Find where the given text appears and provide that cell's center as [X, Y] coordinate. 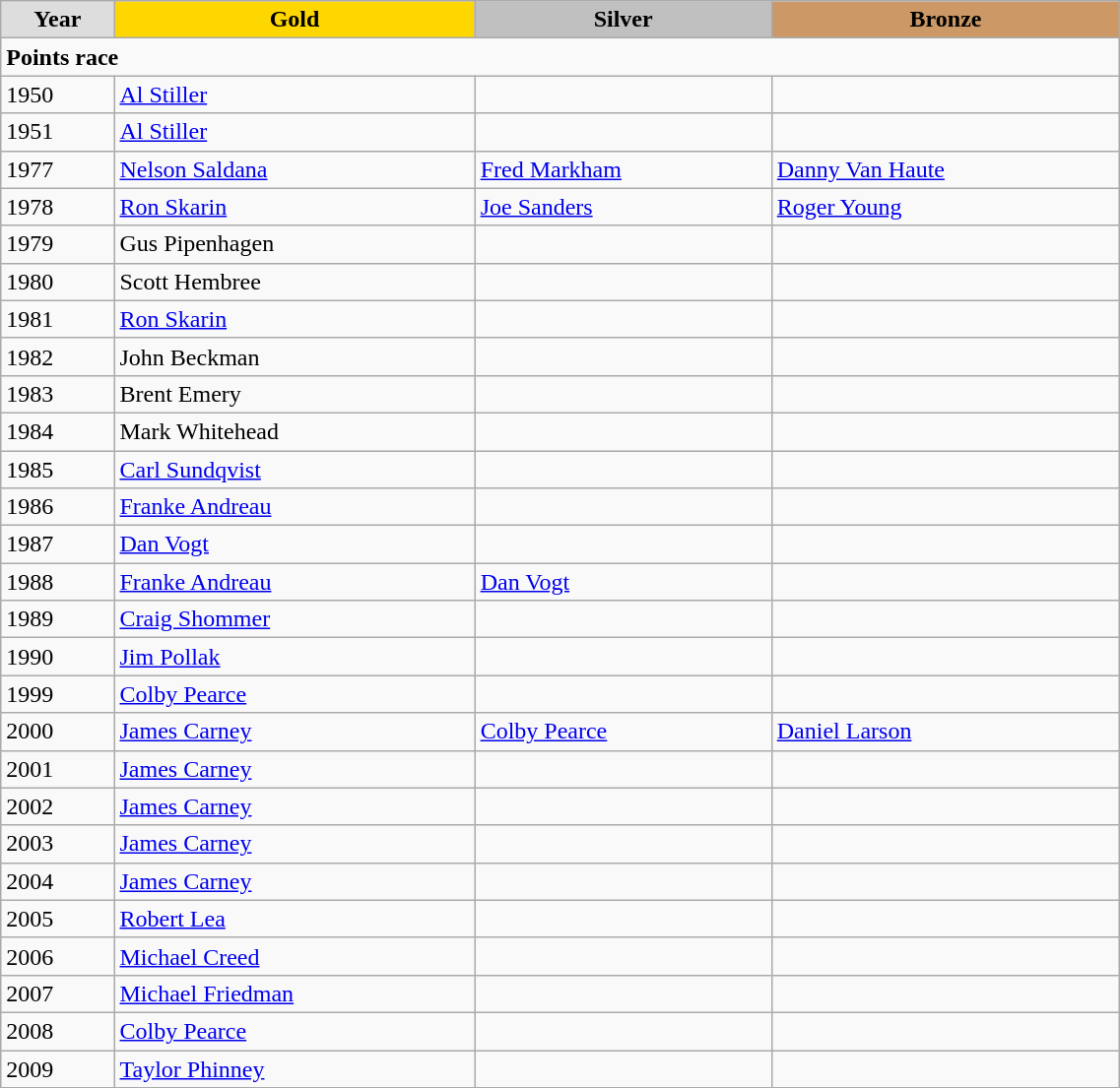
Michael Creed [295, 956]
1979 [57, 244]
Year [57, 20]
2005 [57, 919]
1981 [57, 319]
2008 [57, 1031]
Craig Shommer [295, 619]
1950 [57, 95]
1983 [57, 394]
1982 [57, 356]
1989 [57, 619]
1977 [57, 169]
1951 [57, 132]
1986 [57, 507]
1978 [57, 207]
Points race [560, 57]
Gus Pipenhagen [295, 244]
Nelson Saldana [295, 169]
Danny Van Haute [946, 169]
Joe Sanders [623, 207]
1999 [57, 694]
Daniel Larson [946, 732]
Taylor Phinney [295, 1068]
1984 [57, 431]
Michael Friedman [295, 993]
2003 [57, 844]
2001 [57, 769]
1988 [57, 582]
Jim Pollak [295, 657]
2002 [57, 806]
2007 [57, 993]
Robert Lea [295, 919]
Fred Markham [623, 169]
Carl Sundqvist [295, 470]
John Beckman [295, 356]
Gold [295, 20]
1985 [57, 470]
Scott Hembree [295, 282]
Silver [623, 20]
2006 [57, 956]
Roger Young [946, 207]
Brent Emery [295, 394]
1990 [57, 657]
2000 [57, 732]
2004 [57, 881]
2009 [57, 1068]
1987 [57, 544]
Bronze [946, 20]
Mark Whitehead [295, 431]
1980 [57, 282]
